Find where the given text appears and provide that cell's center as [x, y] coordinate. 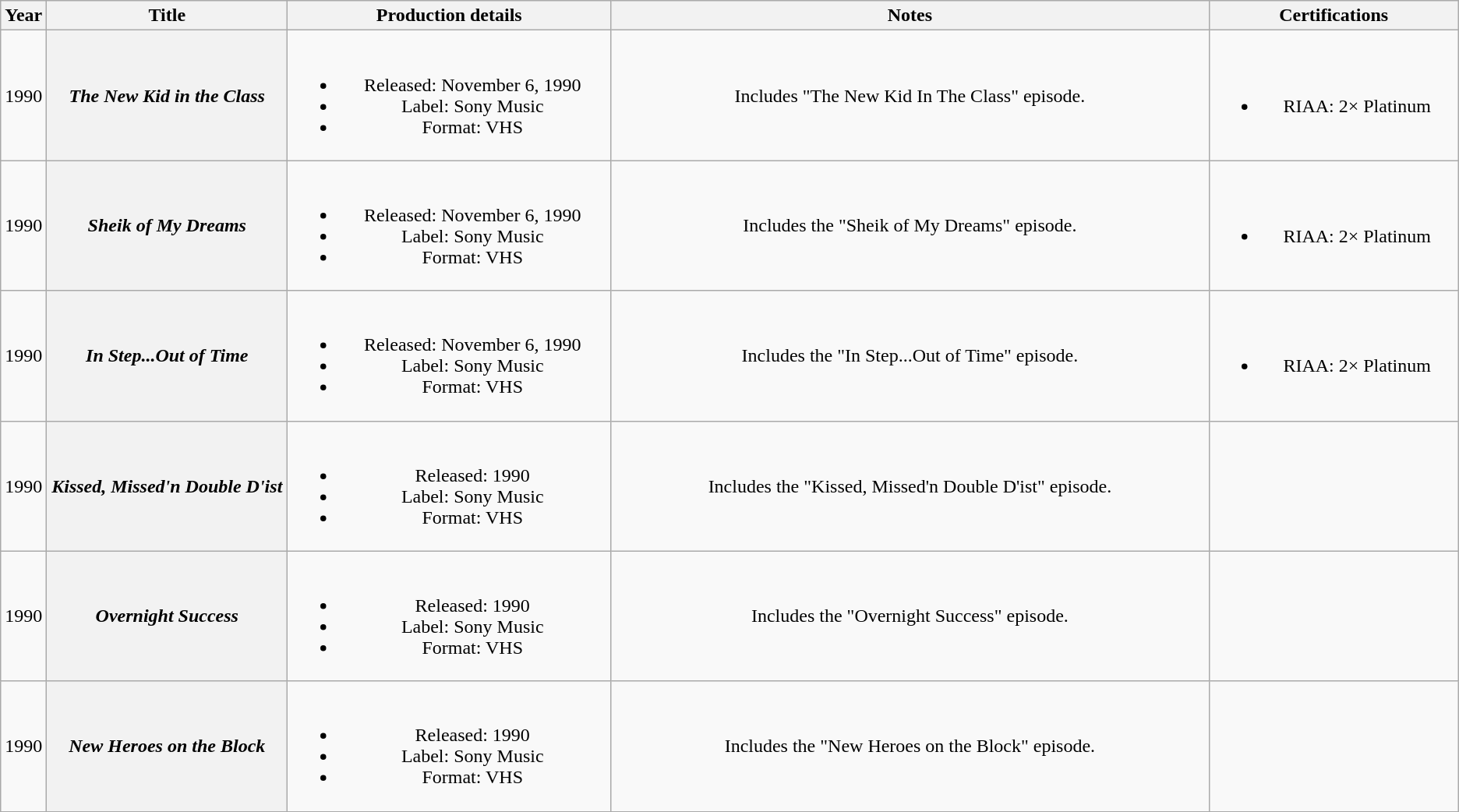
Includes "The New Kid In The Class" episode. [910, 95]
Overnight Success [167, 616]
Includes the "Overnight Success" episode. [910, 616]
The New Kid in the Class [167, 95]
New Heroes on the Block [167, 747]
Includes the "Kissed, Missed'n Double D'ist" episode. [910, 486]
Notes [910, 16]
Includes the "In Step...Out of Time" episode. [910, 355]
Year [23, 16]
Includes the "New Heroes on the Block" episode. [910, 747]
Production details [449, 16]
Sheik of My Dreams [167, 226]
Certifications [1334, 16]
Includes the "Sheik of My Dreams" episode. [910, 226]
In Step...Out of Time [167, 355]
Title [167, 16]
Kissed, Missed'n Double D'ist [167, 486]
